Find where the given text appears and provide that cell's center as [x, y] coordinate. 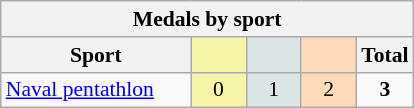
2 [328, 90]
Total [384, 55]
0 [218, 90]
Medals by sport [208, 19]
1 [274, 90]
Sport [96, 55]
3 [384, 90]
Naval pentathlon [96, 90]
